Scan for the cell matching the given text and deliver its (x, y) coordinate at center. 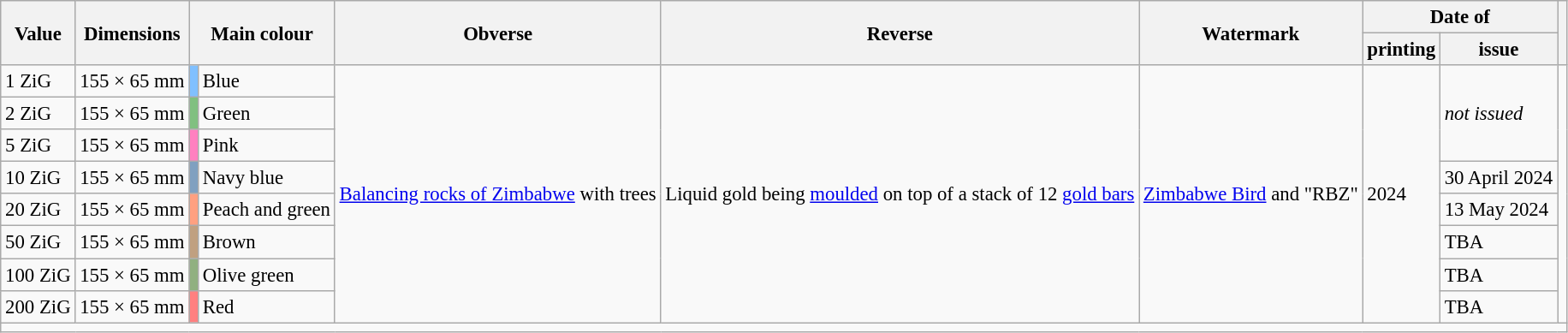
Dimensions (132, 33)
issue (1498, 50)
2024 (1401, 193)
Balancing rocks of Zimbabwe with trees (498, 193)
Obverse (498, 33)
10 ZiG (38, 178)
not issued (1498, 113)
Peach and green (266, 210)
Pink (266, 146)
Blue (266, 81)
50 ZiG (38, 242)
Value (38, 33)
Liquid gold being moulded on top of a stack of 12 gold bars (900, 193)
Red (266, 306)
200 ZiG (38, 306)
Navy blue (266, 178)
Olive green (266, 275)
Brown (266, 242)
Main colour (262, 33)
Date of (1460, 17)
Watermark (1251, 33)
30 April 2024 (1498, 178)
Zimbabwe Bird and "RBZ" (1251, 193)
5 ZiG (38, 146)
Green (266, 114)
printing (1401, 50)
Reverse (900, 33)
2 ZiG (38, 114)
100 ZiG (38, 275)
1 ZiG (38, 81)
13 May 2024 (1498, 210)
20 ZiG (38, 210)
